Pinpoint the cell where the given text exists, returning its [X, Y] midpoint coordinate. 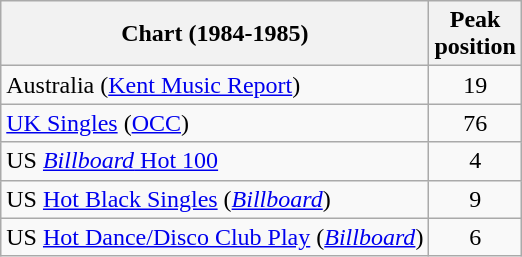
US Billboard Hot 100 [215, 161]
4 [475, 161]
US Hot Black Singles (Billboard) [215, 199]
76 [475, 123]
19 [475, 85]
9 [475, 199]
Australia (Kent Music Report) [215, 85]
US Hot Dance/Disco Club Play (Billboard) [215, 237]
UK Singles (OCC) [215, 123]
Chart (1984-1985) [215, 34]
6 [475, 237]
Peakposition [475, 34]
